Return the (X, Y) coordinate for the center point of the cell that contains the specified text.  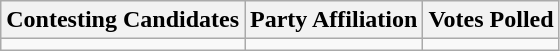
Contesting Candidates (123, 20)
Votes Polled (491, 20)
Party Affiliation (334, 20)
